Scan for the cell matching the given text and deliver its (x, y) coordinate at center. 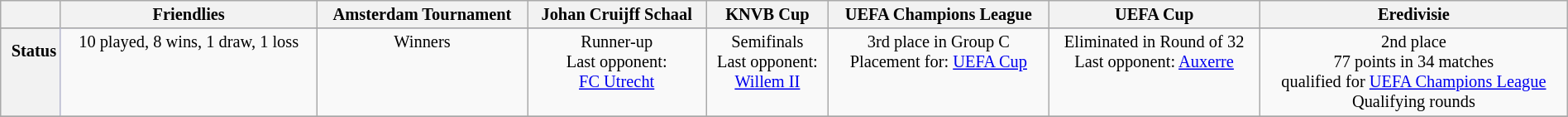
Runner-upLast opponent: FC Utrecht (617, 72)
SemifinalsLast opponent: Willem II (767, 72)
UEFA Champions League (939, 14)
Status (31, 72)
2nd place77 points in 34 matchesqualified for UEFA Champions League Qualifying rounds (1414, 72)
KNVB Cup (767, 14)
3rd place in Group CPlacement for: UEFA Cup (939, 72)
UEFA Cup (1154, 14)
Winners (422, 72)
Eliminated in Round of 32Last opponent: Auxerre (1154, 72)
Friendlies (189, 14)
Eredivisie (1414, 14)
10 played, 8 wins, 1 draw, 1 loss (189, 72)
Johan Cruijff Schaal (617, 14)
Amsterdam Tournament (422, 14)
